Search for the cell housing the specified text and yield its (X, Y) center coordinate. 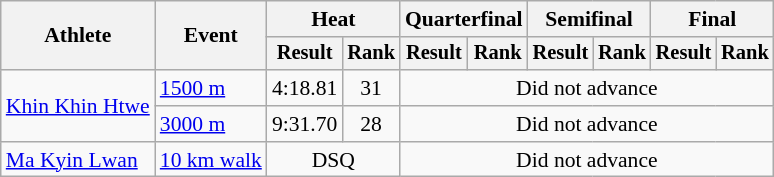
3000 m (211, 124)
1500 m (211, 88)
31 (371, 88)
Event (211, 36)
4:18.81 (304, 88)
Final (712, 19)
9:31.70 (304, 124)
Semifinal (590, 19)
Heat (334, 19)
Quarterfinal (464, 19)
Athlete (78, 36)
28 (371, 124)
Khin Khin Htwe (78, 106)
